Find where the given text appears and provide that cell's center as [x, y] coordinate. 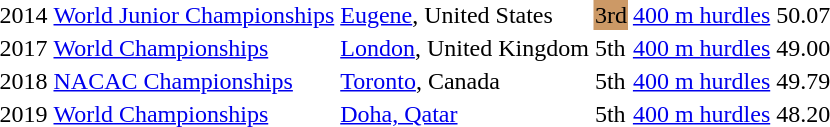
NACAC Championships [194, 81]
World Junior Championships [194, 15]
3rd [610, 15]
Toronto, Canada [465, 81]
Eugene, United States [465, 15]
World Championships [194, 48]
London, United Kingdom [465, 48]
